Pinpoint the cell where the given text exists, returning its [x, y] midpoint coordinate. 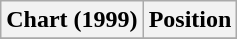
Position [190, 20]
Chart (1999) [72, 20]
